Extract the [X, Y] coordinate from the center of the cell holding the provided text.  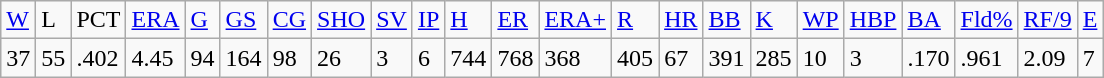
2.09 [1048, 58]
IP [428, 20]
368 [576, 58]
GS [244, 20]
SHO [342, 20]
6 [428, 58]
PCT [98, 20]
K [774, 20]
10 [820, 58]
391 [726, 58]
7 [1090, 58]
ER [516, 20]
Fld% [986, 20]
BA [928, 20]
HBP [873, 20]
744 [468, 58]
BB [726, 20]
L [54, 20]
G [202, 20]
98 [289, 58]
164 [244, 58]
WP [820, 20]
SV [392, 20]
H [468, 20]
E [1090, 20]
W [18, 20]
37 [18, 58]
RF/9 [1048, 20]
94 [202, 58]
ERA+ [576, 20]
4.45 [156, 58]
.170 [928, 58]
67 [681, 58]
26 [342, 58]
CG [289, 20]
R [636, 20]
HR [681, 20]
768 [516, 58]
.402 [98, 58]
405 [636, 58]
.961 [986, 58]
285 [774, 58]
55 [54, 58]
ERA [156, 20]
